Return the [X, Y] coordinate for the center point of the cell that contains the specified text.  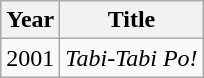
Title [132, 20]
Year [30, 20]
2001 [30, 58]
Tabi-Tabi Po! [132, 58]
